Determine the [x, y] coordinate at the center of the cell enclosing the given text.  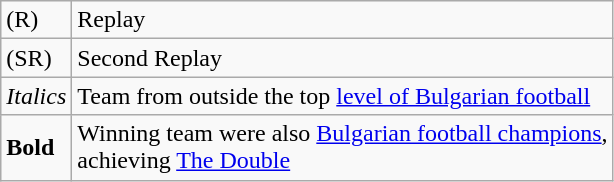
Winning team were also Bulgarian football champions, achieving The Double [342, 148]
(SR) [36, 58]
Second Replay [342, 58]
Italics [36, 96]
Team from outside the top level of Bulgarian football [342, 96]
(R) [36, 20]
Bold [36, 148]
Replay [342, 20]
